Return the (x, y) coordinate for the center point of the cell that contains the specified text.  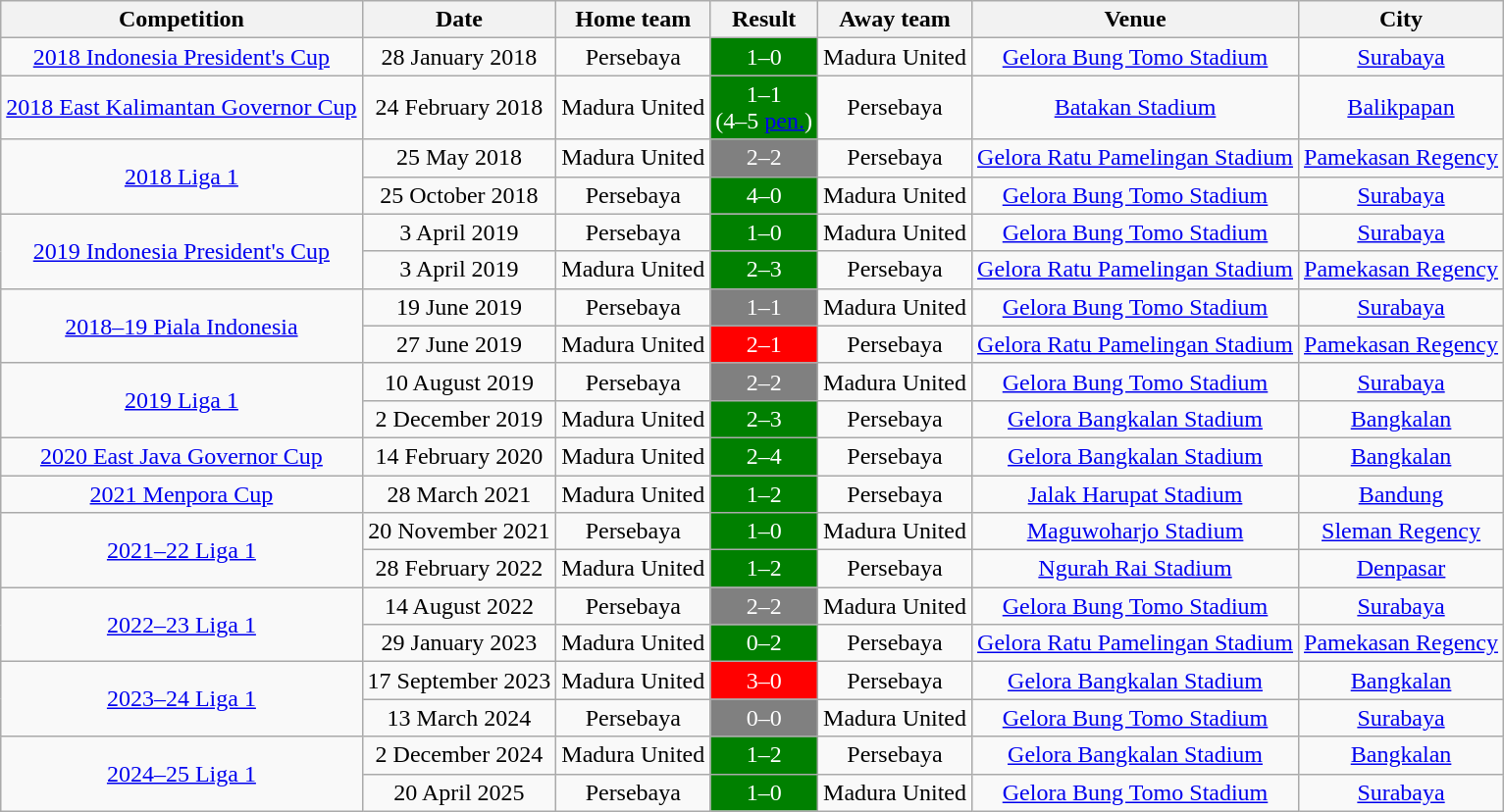
2018 Indonesia President's Cup (182, 57)
Ngurah Rai Stadium (1136, 569)
17 September 2023 (459, 681)
2 December 2019 (459, 419)
3–0 (764, 681)
Competition (182, 20)
14 August 2022 (459, 606)
2021–22 Liga 1 (182, 550)
0–2 (764, 643)
20 April 2025 (459, 792)
Jalak Harupat Stadium (1136, 493)
2018 East Kalimantan Governor Cup (182, 108)
2024–25 Liga 1 (182, 774)
13 March 2024 (459, 718)
28 February 2022 (459, 569)
Venue (1136, 20)
2–4 (764, 456)
Result (764, 20)
2018 Liga 1 (182, 177)
Home team (634, 20)
Sleman Regency (1401, 532)
2018–19 Piala Indonesia (182, 326)
Batakan Stadium (1136, 108)
1–1(4–5 pen.) (764, 108)
City (1401, 20)
28 March 2021 (459, 493)
19 June 2019 (459, 307)
2020 East Java Governor Cup (182, 456)
24 February 2018 (459, 108)
29 January 2023 (459, 643)
2 December 2024 (459, 755)
28 January 2018 (459, 57)
25 October 2018 (459, 195)
2–1 (764, 344)
Date (459, 20)
25 May 2018 (459, 158)
4–0 (764, 195)
10 August 2019 (459, 381)
Away team (895, 20)
Bandung (1401, 493)
2019 Indonesia President's Cup (182, 251)
2023–24 Liga 1 (182, 699)
27 June 2019 (459, 344)
2022–23 Liga 1 (182, 625)
20 November 2021 (459, 532)
Maguwoharjo Stadium (1136, 532)
Balikpapan (1401, 108)
1–1 (764, 307)
14 February 2020 (459, 456)
2019 Liga 1 (182, 400)
Denpasar (1401, 569)
2021 Menpora Cup (182, 493)
0–0 (764, 718)
